Capture the cell that displays the provided text and extract its (x, y) central coordinate. 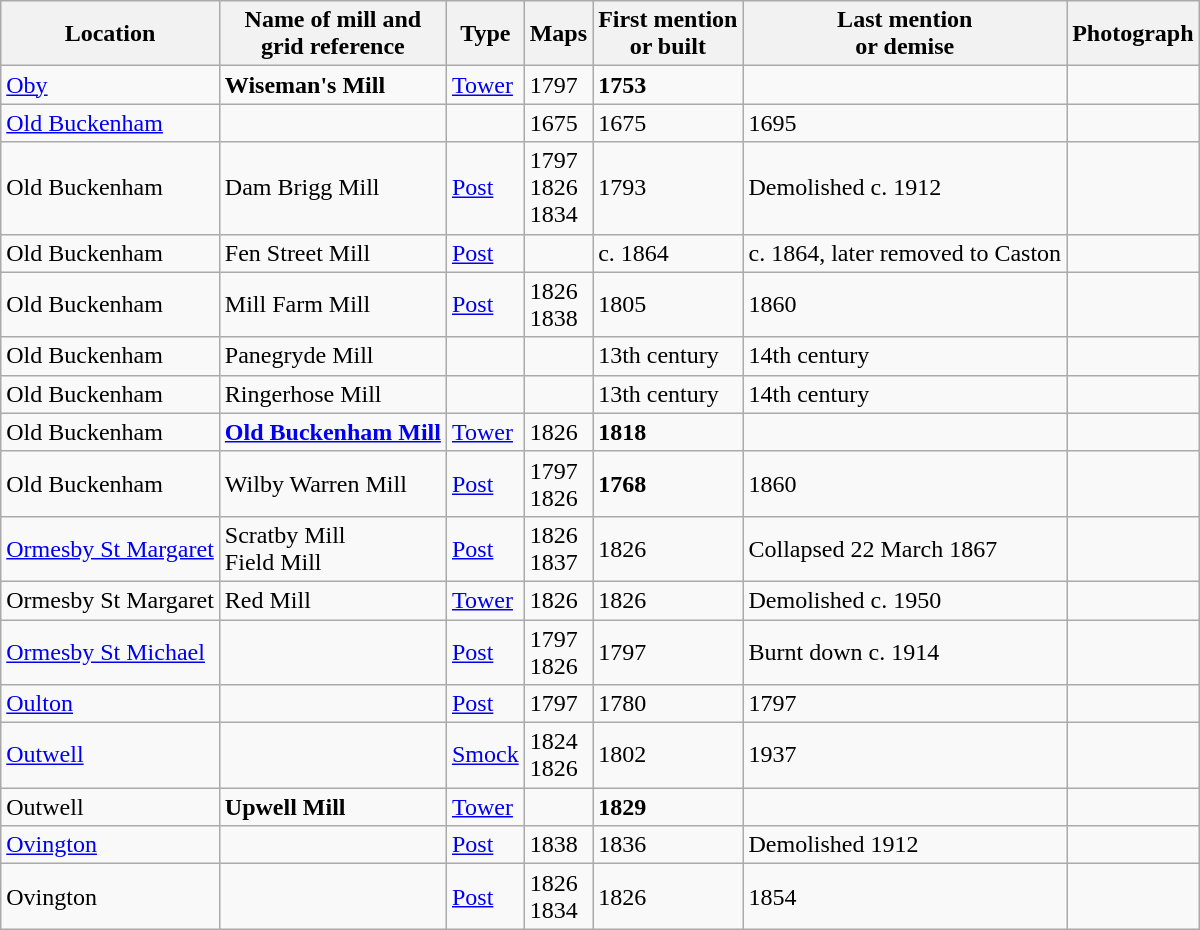
Wilby Warren Mill (332, 484)
Oby (110, 85)
1780 (668, 704)
Scratby MillField Mill (332, 548)
1768 (668, 484)
Dam Brigg Mill (332, 188)
Wiseman's Mill (332, 85)
Old Buckenham Mill (332, 432)
Type (485, 34)
c. 1864, later removed to Caston (905, 253)
1753 (668, 85)
Name of mill andgrid reference (332, 34)
Last mention or demise (905, 34)
18261838 (558, 304)
Burnt down c. 1914 (905, 652)
c. 1864 (668, 253)
18261837 (558, 548)
1818 (668, 432)
179718261834 (558, 188)
Panegryde Mill (332, 356)
Demolished 1912 (905, 845)
18261834 (558, 896)
Red Mill (332, 600)
Mill Farm Mill (332, 304)
1805 (668, 304)
Photograph (1133, 34)
Demolished c. 1950 (905, 600)
Location (110, 34)
Oulton (110, 704)
1937 (905, 756)
1838 (558, 845)
Ringerhose Mill (332, 394)
1836 (668, 845)
Smock (485, 756)
Fen Street Mill (332, 253)
1802 (668, 756)
First mentionor built (668, 34)
Ormesby St Michael (110, 652)
Maps (558, 34)
Demolished c. 1912 (905, 188)
18241826 (558, 756)
1829 (668, 807)
1854 (905, 896)
1695 (905, 123)
Upwell Mill (332, 807)
Collapsed 22 March 1867 (905, 548)
1793 (668, 188)
